Pinpoint the cell where the given text exists, returning its (X, Y) midpoint coordinate. 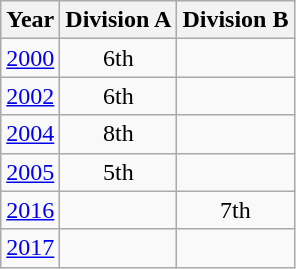
2004 (30, 134)
Division A (118, 20)
Year (30, 20)
2002 (30, 96)
2017 (30, 248)
Division B (236, 20)
8th (118, 134)
2000 (30, 58)
5th (118, 172)
2005 (30, 172)
7th (236, 210)
2016 (30, 210)
